Provide the [x, y] coordinate of the cell's center where the given text is located.  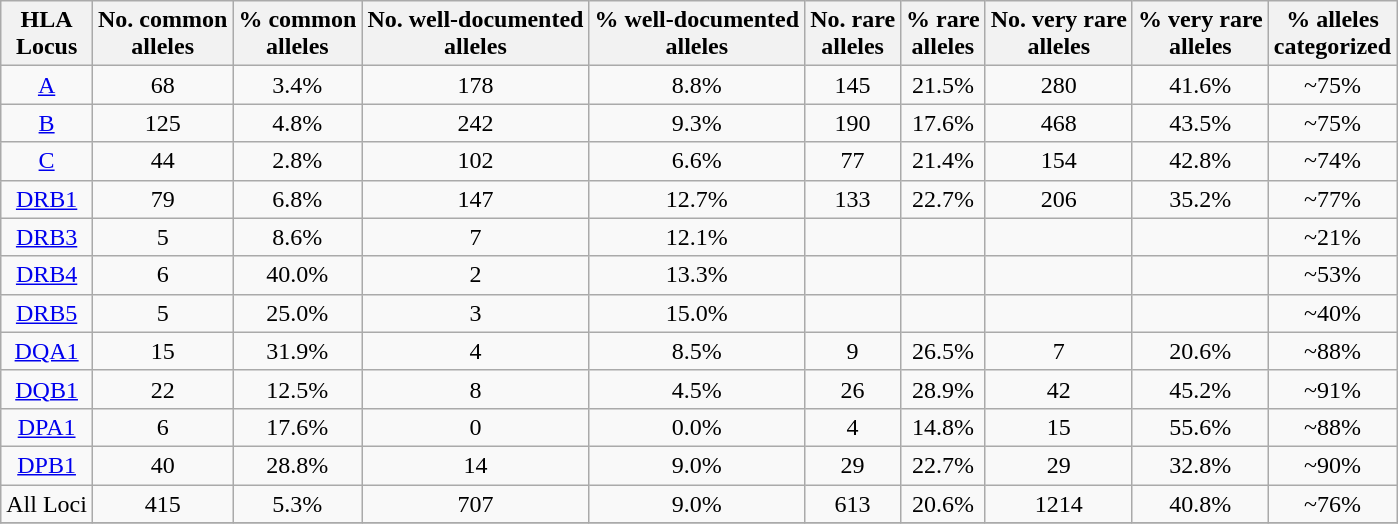
42 [1058, 389]
6.8% [298, 199]
40 [162, 465]
6.6% [697, 161]
All Loci [47, 503]
5.3% [298, 503]
% very rarealleles [1200, 34]
26 [853, 389]
8.8% [697, 85]
12.5% [298, 389]
32.8% [1200, 465]
No. very rarealleles [1058, 34]
2 [476, 275]
DRB4 [47, 275]
2.8% [298, 161]
41.6% [1200, 85]
No. rarealleles [853, 34]
8.6% [298, 237]
% allelescategorized [1332, 34]
21.4% [944, 161]
~40% [1332, 313]
A [47, 85]
147 [476, 199]
3 [476, 313]
35.2% [1200, 199]
55.6% [1200, 427]
45.2% [1200, 389]
DPB1 [47, 465]
190 [853, 123]
No. commonalleles [162, 34]
613 [853, 503]
178 [476, 85]
DRB5 [47, 313]
% well-documentedalleles [697, 34]
44 [162, 161]
8.5% [697, 351]
154 [1058, 161]
~77% [1332, 199]
13.3% [697, 275]
9 [853, 351]
DPA1 [47, 427]
DRB1 [47, 199]
~91% [1332, 389]
DQB1 [47, 389]
C [47, 161]
14 [476, 465]
206 [1058, 199]
8 [476, 389]
3.4% [298, 85]
26.5% [944, 351]
145 [853, 85]
DRB3 [47, 237]
B [47, 123]
~21% [1332, 237]
12.7% [697, 199]
12.1% [697, 237]
4.8% [298, 123]
~76% [1332, 503]
15.0% [697, 313]
25.0% [298, 313]
22 [162, 389]
% rarealleles [944, 34]
31.9% [298, 351]
~90% [1332, 465]
125 [162, 123]
79 [162, 199]
102 [476, 161]
415 [162, 503]
42.8% [1200, 161]
28.8% [298, 465]
21.5% [944, 85]
HLALocus [47, 34]
DQA1 [47, 351]
0.0% [697, 427]
77 [853, 161]
133 [853, 199]
~53% [1332, 275]
9.3% [697, 123]
No. well-documentedalleles [476, 34]
~74% [1332, 161]
14.8% [944, 427]
43.5% [1200, 123]
68 [162, 85]
468 [1058, 123]
242 [476, 123]
707 [476, 503]
28.9% [944, 389]
1214 [1058, 503]
40.0% [298, 275]
0 [476, 427]
40.8% [1200, 503]
% commonalleles [298, 34]
4.5% [697, 389]
280 [1058, 85]
